Pinpoint the cell where the given text exists, returning its (X, Y) midpoint coordinate. 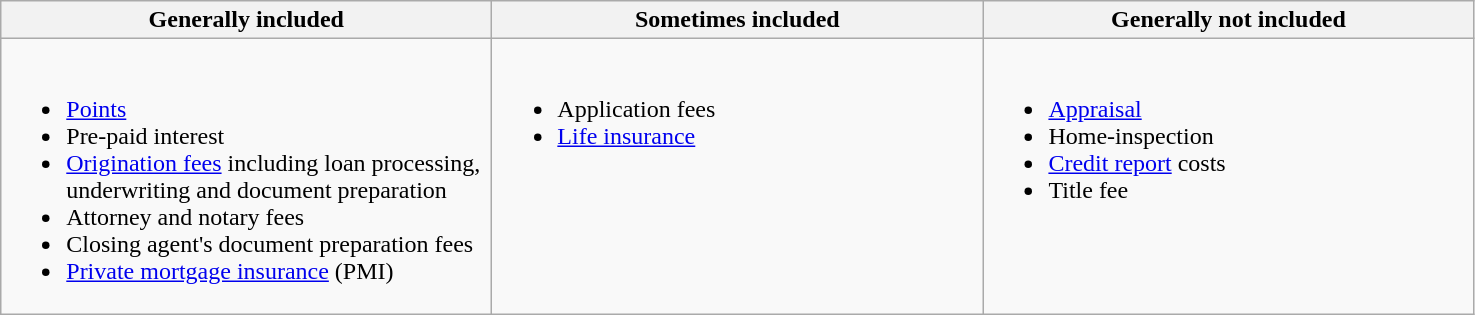
Sometimes included (738, 20)
Generally not included (1228, 20)
Application feesLife insurance (738, 176)
Generally included (246, 20)
AppraisalHome-inspectionCredit report costsTitle fee (1228, 176)
